Search for the cell housing the specified text and yield its [X, Y] center coordinate. 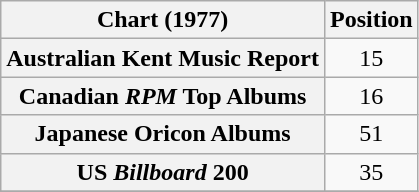
15 [371, 58]
35 [371, 172]
Position [371, 20]
16 [371, 96]
Japanese Oricon Albums [163, 134]
Canadian RPM Top Albums [163, 96]
Chart (1977) [163, 20]
Australian Kent Music Report [163, 58]
US Billboard 200 [163, 172]
51 [371, 134]
